Pinpoint the cell where the given text exists, returning its [x, y] midpoint coordinate. 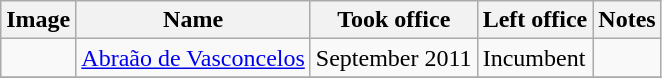
Name [194, 20]
Notes [627, 20]
Image [38, 20]
Took office [394, 20]
September 2011 [394, 58]
Incumbent [535, 58]
Abraão de Vasconcelos [194, 58]
Left office [535, 20]
